Search for the cell housing the specified text and yield its [x, y] center coordinate. 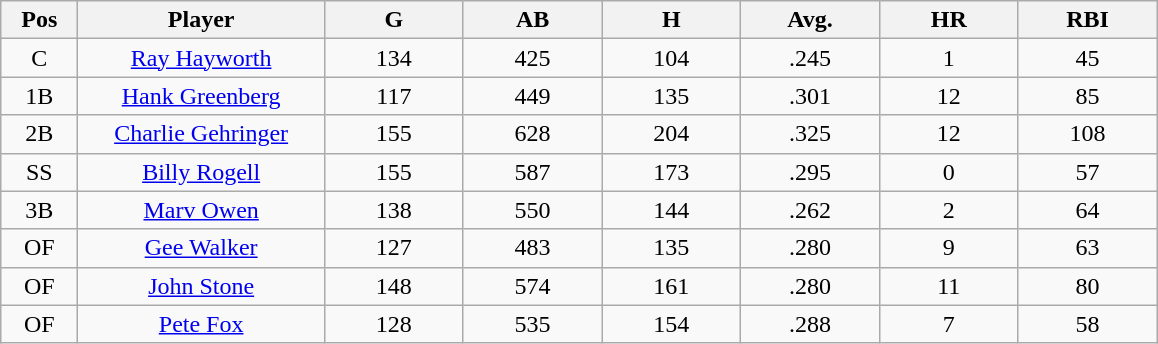
John Stone [202, 286]
173 [672, 172]
144 [672, 210]
.295 [810, 172]
104 [672, 58]
3B [40, 210]
45 [1088, 58]
550 [532, 210]
57 [1088, 172]
.325 [810, 134]
128 [394, 324]
1B [40, 96]
483 [532, 248]
204 [672, 134]
Avg. [810, 20]
138 [394, 210]
Marv Owen [202, 210]
0 [948, 172]
574 [532, 286]
535 [532, 324]
Gee Walker [202, 248]
127 [394, 248]
Pos [40, 20]
.301 [810, 96]
154 [672, 324]
1 [948, 58]
SS [40, 172]
63 [1088, 248]
G [394, 20]
85 [1088, 96]
.245 [810, 58]
HR [948, 20]
Hank Greenberg [202, 96]
11 [948, 286]
Pete Fox [202, 324]
Player [202, 20]
7 [948, 324]
628 [532, 134]
134 [394, 58]
C [40, 58]
148 [394, 286]
9 [948, 248]
2 [948, 210]
58 [1088, 324]
449 [532, 96]
Ray Hayworth [202, 58]
Billy Rogell [202, 172]
AB [532, 20]
161 [672, 286]
.262 [810, 210]
587 [532, 172]
108 [1088, 134]
H [672, 20]
2B [40, 134]
425 [532, 58]
RBI [1088, 20]
.288 [810, 324]
Charlie Gehringer [202, 134]
117 [394, 96]
80 [1088, 286]
64 [1088, 210]
